Identify which cell holds the provided text, then report its [x, y] central coordinate. 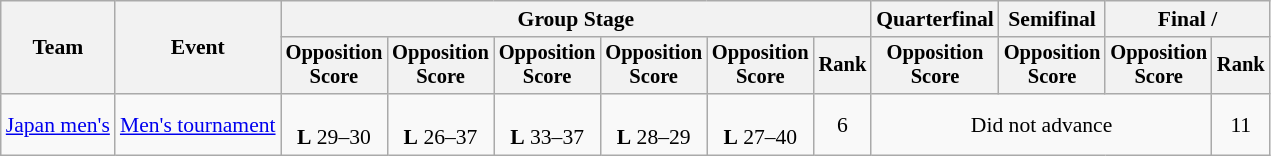
L 28–29 [654, 124]
Event [198, 48]
11 [1241, 124]
Final / [1187, 19]
Team [58, 48]
Semifinal [1052, 19]
L 33–37 [548, 124]
Quarterfinal [935, 19]
Did not advance [1042, 124]
L 29–30 [334, 124]
6 [843, 124]
Japan men's [58, 124]
Men's tournament [198, 124]
Group Stage [576, 19]
L 27–40 [760, 124]
L 26–37 [440, 124]
